Return (X, Y) of the center of cell containing provided text 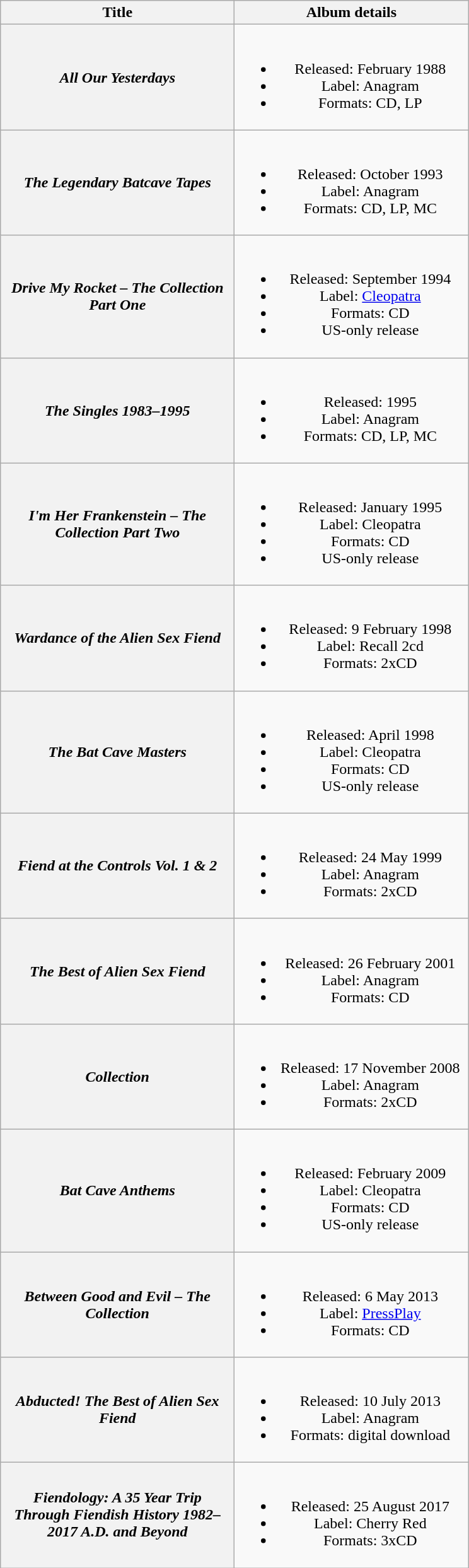
Released: 17 November 2008Label: AnagramFormats: 2xCD (352, 1076)
The Best of Alien Sex Fiend (117, 971)
Collection (117, 1076)
Released: 9 February 1998Label: Recall 2cdFormats: 2xCD (352, 638)
Released: 10 July 2013Label: AnagramFormats: digital download (352, 1410)
Released: January 1995Label: CleopatraFormats: CDUS-only release (352, 524)
Fiend at the Controls Vol. 1 & 2 (117, 865)
Released: October 1993Label: AnagramFormats: CD, LP, MC (352, 183)
Released: 24 May 1999Label: AnagramFormats: 2xCD (352, 865)
Released: February 1988Label: AnagramFormats: CD, LP (352, 77)
The Bat Cave Masters (117, 752)
Released: February 2009Label: CleopatraFormats: CDUS-only release (352, 1190)
The Singles 1983–1995 (117, 410)
Between Good and Evil – The Collection (117, 1304)
Abducted! The Best of Alien Sex Fiend (117, 1410)
Released: 1995Label: AnagramFormats: CD, LP, MC (352, 410)
Fiendology: A 35 Year Trip Through Fiendish History 1982–2017 A.D. and Beyond (117, 1515)
Released: 26 February 2001Label: AnagramFormats: CD (352, 971)
Drive My Rocket – The Collection Part One (117, 296)
Released: September 1994Label: CleopatraFormats: CDUS-only release (352, 296)
Released: 6 May 2013Label: PressPlayFormats: CD (352, 1304)
Title (117, 13)
Wardance of the Alien Sex Fiend (117, 638)
The Legendary Batcave Tapes (117, 183)
Released: April 1998Label: CleopatraFormats: CDUS-only release (352, 752)
Bat Cave Anthems (117, 1190)
I'm Her Frankenstein – The Collection Part Two (117, 524)
All Our Yesterdays (117, 77)
Album details (352, 13)
Released: 25 August 2017Label: Cherry RedFormats: 3xCD (352, 1515)
